Detect which cell encompasses the target text, then output its [X, Y] center coordinate. 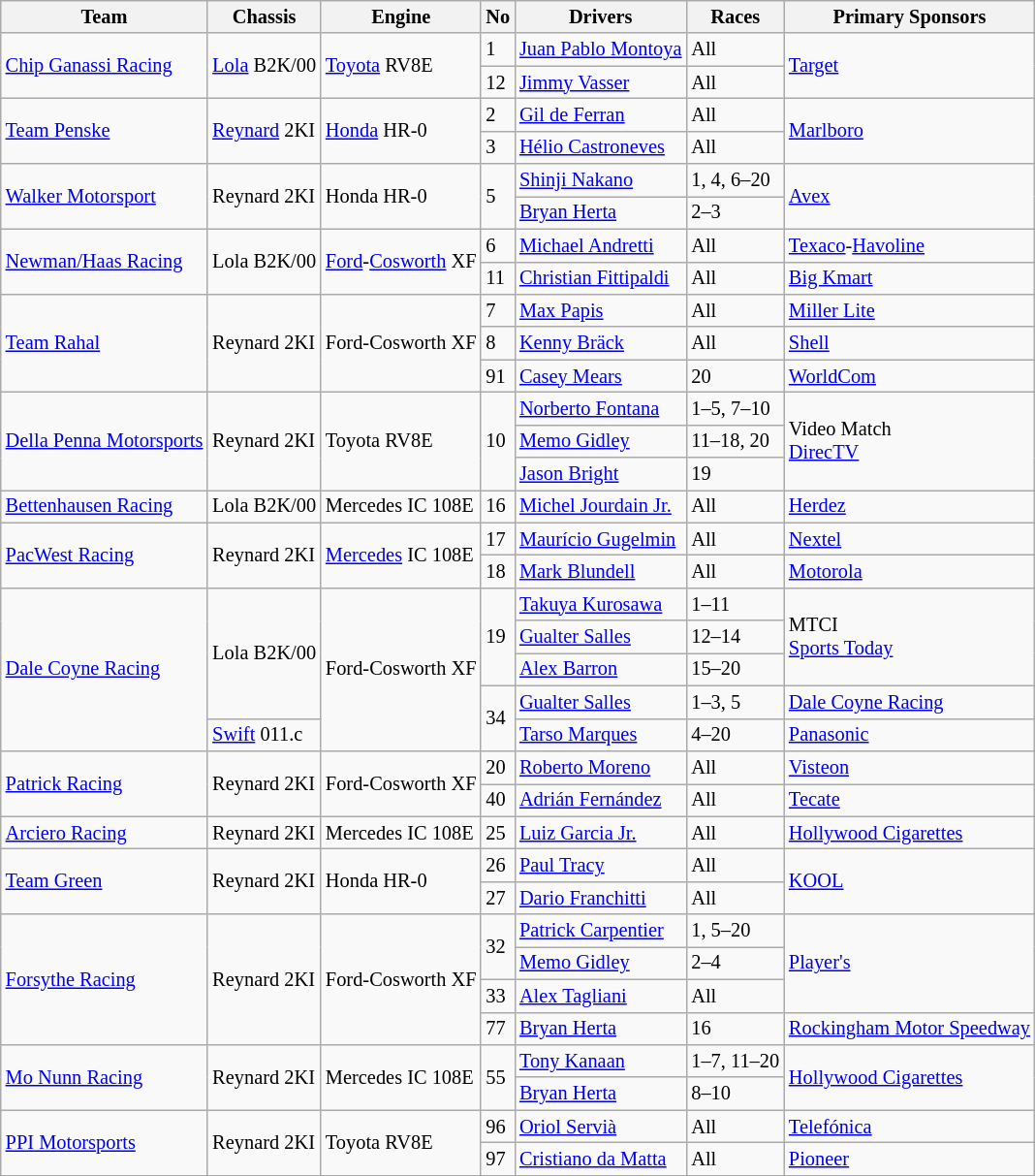
Video Match DirecTV [909, 440]
91 [498, 376]
8 [498, 343]
Arciero Racing [105, 833]
Primary Sponsors [909, 16]
Nextel [909, 539]
Newman/Haas Racing [105, 262]
Team Rahal [105, 343]
Jason Bright [601, 474]
2–4 [735, 963]
Rockingham Motor Speedway [909, 1029]
Team [105, 16]
Jimmy Vasser [601, 82]
Herdez [909, 506]
Player's [909, 964]
Tecate [909, 800]
Walker Motorsport [105, 196]
Patrick Carpentier [601, 931]
Big Kmart [909, 278]
2 [498, 114]
Takuya Kurosawa [601, 604]
No [498, 16]
Target [909, 66]
97 [498, 1159]
7 [498, 310]
4–20 [735, 735]
Tarso Marques [601, 735]
25 [498, 833]
Team Green [105, 880]
PPI Motorsports [105, 1142]
Forsythe Racing [105, 979]
Luiz Garcia Jr. [601, 833]
Telefónica [909, 1127]
Della Penna Motorsports [105, 440]
Hélio Castroneves [601, 147]
33 [498, 996]
Avex [909, 196]
Max Papis [601, 310]
Miller Lite [909, 310]
1 [498, 49]
KOOL [909, 880]
2–3 [735, 212]
MTCI Sports Today [909, 636]
Alex Tagliani [601, 996]
77 [498, 1029]
Roberto Moreno [601, 767]
Drivers [601, 16]
Alex Barron [601, 669]
Engine [401, 16]
1, 5–20 [735, 931]
Pioneer [909, 1159]
55 [498, 1076]
26 [498, 865]
12–14 [735, 637]
1–7, 11–20 [735, 1061]
Juan Pablo Montoya [601, 49]
Bettenhausen Racing [105, 506]
Texaco-Havoline [909, 245]
5 [498, 196]
6 [498, 245]
Shell [909, 343]
WorldCom [909, 376]
8–10 [735, 1094]
1, 4, 6–20 [735, 180]
Maurício Gugelmin [601, 539]
Cristiano da Matta [601, 1159]
11–18, 20 [735, 441]
Panasonic [909, 735]
Adrián Fernández [601, 800]
Oriol Servià [601, 1127]
32 [498, 946]
Swift 011.c [264, 735]
Motorola [909, 571]
3 [498, 147]
Christian Fittipaldi [601, 278]
Gil de Ferran [601, 114]
PacWest Racing [105, 555]
96 [498, 1127]
40 [498, 800]
Paul Tracy [601, 865]
Norberto Fontana [601, 408]
34 [498, 717]
11 [498, 278]
18 [498, 571]
Visteon [909, 767]
Mark Blundell [601, 571]
12 [498, 82]
Kenny Bräck [601, 343]
1–5, 7–10 [735, 408]
15–20 [735, 669]
Chip Ganassi Racing [105, 66]
1–11 [735, 604]
Team Penske [105, 130]
Patrick Racing [105, 783]
1–3, 5 [735, 702]
Dario Franchitti [601, 898]
Marlboro [909, 130]
10 [498, 440]
Races [735, 16]
Casey Mears [601, 376]
Tony Kanaan [601, 1061]
Michael Andretti [601, 245]
Mo Nunn Racing [105, 1076]
Michel Jourdain Jr. [601, 506]
Chassis [264, 16]
Shinji Nakano [601, 180]
27 [498, 898]
17 [498, 539]
